Capture the cell that displays the provided text and extract its [X, Y] central coordinate. 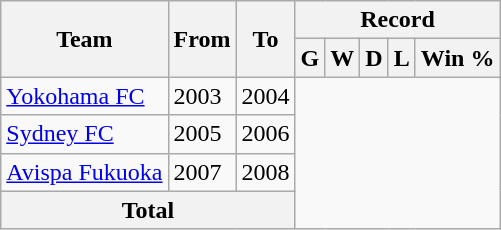
G [310, 58]
L [402, 58]
Yokohama FC [84, 96]
Team [84, 39]
D [374, 58]
Avispa Fukuoka [84, 172]
2004 [266, 96]
Total [148, 210]
W [342, 58]
From [202, 39]
Record [398, 20]
2008 [266, 172]
To [266, 39]
2005 [202, 134]
2003 [202, 96]
Win % [458, 58]
2006 [266, 134]
2007 [202, 172]
Sydney FC [84, 134]
